Pinpoint the cell where the given text exists, returning its [x, y] midpoint coordinate. 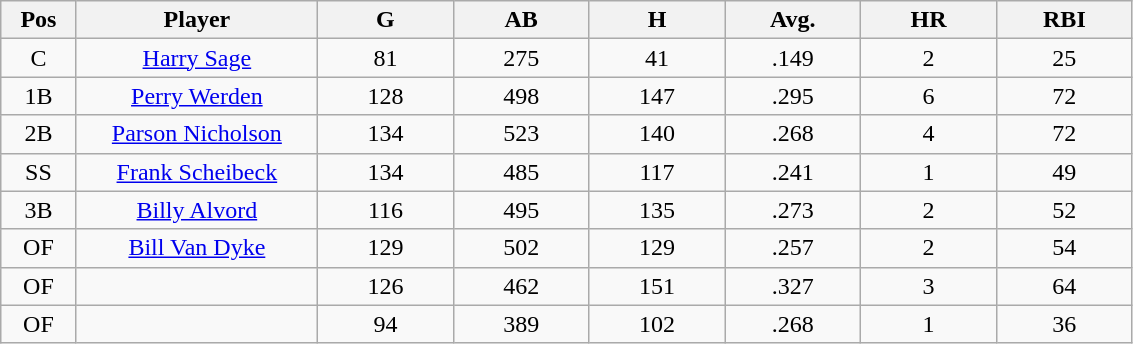
54 [1064, 248]
117 [657, 172]
49 [1064, 172]
6 [929, 96]
25 [1064, 58]
126 [386, 286]
502 [521, 248]
389 [521, 324]
Billy Alvord [196, 210]
1B [38, 96]
41 [657, 58]
523 [521, 134]
151 [657, 286]
Frank Scheibeck [196, 172]
RBI [1064, 20]
.327 [793, 286]
2B [38, 134]
135 [657, 210]
.149 [793, 58]
52 [1064, 210]
485 [521, 172]
Avg. [793, 20]
.295 [793, 96]
128 [386, 96]
.241 [793, 172]
G [386, 20]
275 [521, 58]
Player [196, 20]
94 [386, 324]
102 [657, 324]
.257 [793, 248]
116 [386, 210]
SS [38, 172]
C [38, 58]
3B [38, 210]
Harry Sage [196, 58]
Parson Nicholson [196, 134]
147 [657, 96]
3 [929, 286]
.273 [793, 210]
81 [386, 58]
498 [521, 96]
462 [521, 286]
Perry Werden [196, 96]
HR [929, 20]
AB [521, 20]
495 [521, 210]
4 [929, 134]
64 [1064, 286]
140 [657, 134]
Pos [38, 20]
H [657, 20]
Bill Van Dyke [196, 248]
36 [1064, 324]
